Search for the cell housing the specified text and yield its (X, Y) center coordinate. 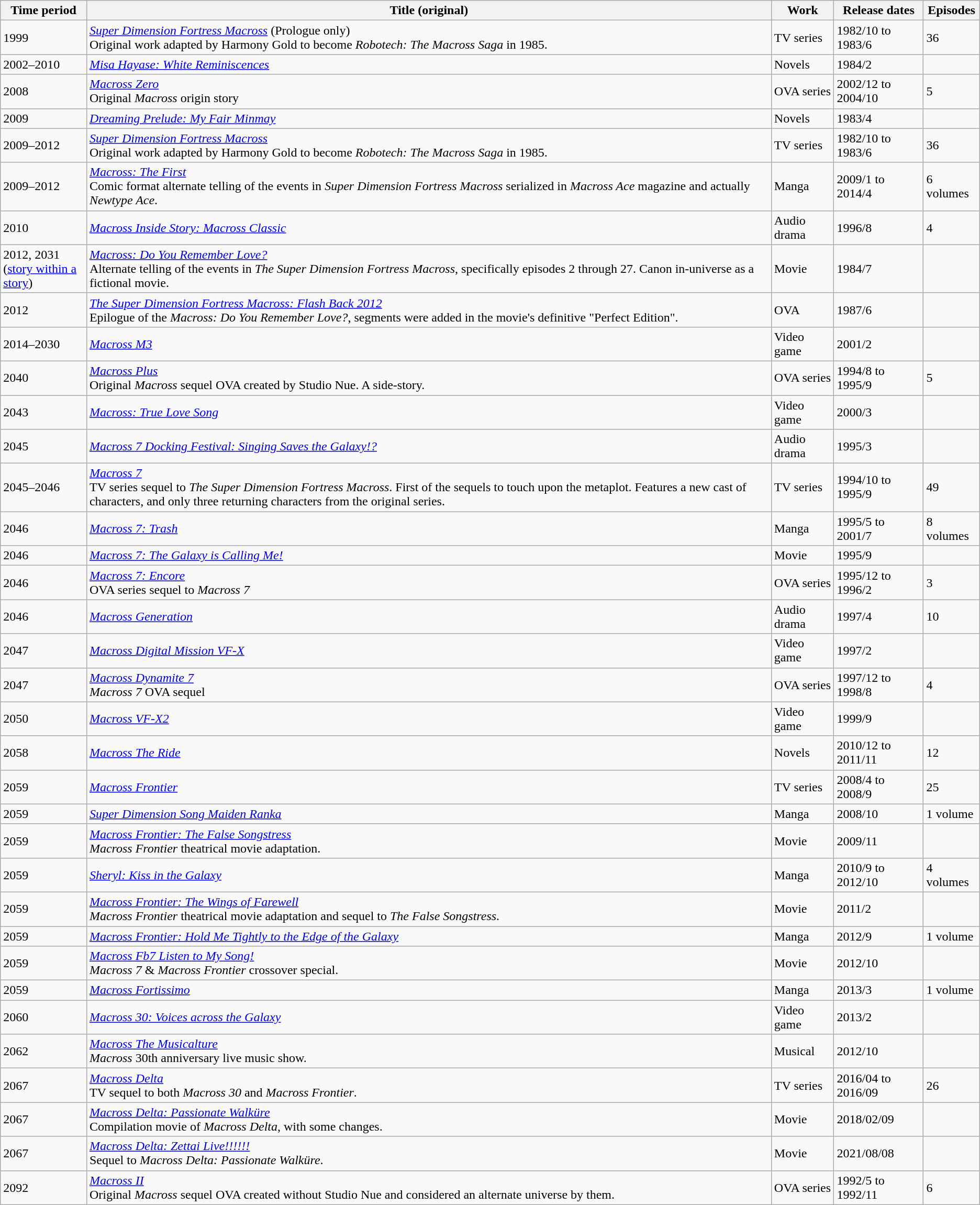
26 (952, 1085)
1997/12 to 1998/8 (878, 685)
1995/9 (878, 556)
Macross 7: EncoreOVA series sequel to Macross 7 (429, 582)
Macross 7: The Galaxy is Calling Me! (429, 556)
Dreaming Prelude: My Fair Minmay (429, 118)
1984/7 (878, 269)
2008/4 to 2008/9 (878, 787)
1994/10 to 1995/9 (878, 488)
1992/5 to 1992/11 (878, 1188)
OVA (803, 310)
1999 (44, 38)
Time period (44, 10)
2092 (44, 1188)
2018/02/09 (878, 1120)
4 volumes (952, 875)
6 volumes (952, 186)
2050 (44, 718)
2012, 2031(story within a story) (44, 269)
2009/1 to 2014/4 (878, 186)
Super Dimension Fortress Macross (Prologue only)Original work adapted by Harmony Gold to become Robotech: The Macross Saga in 1985. (429, 38)
2002/12 to 2004/10 (878, 91)
Macross Digital Mission VF-X (429, 650)
Macross Inside Story: Macross Classic (429, 227)
2008 (44, 91)
Episodes (952, 10)
Macross VF-X2 (429, 718)
Macross Delta: Zettai Live!!!!!!Sequel to Macross Delta: Passionate Walküre. (429, 1153)
2021/08/08 (878, 1153)
25 (952, 787)
2012 (44, 310)
2013/2 (878, 1017)
1987/6 (878, 310)
Macross M3 (429, 344)
1983/4 (878, 118)
Musical (803, 1052)
2060 (44, 1017)
Super Dimension Song Maiden Ranka (429, 814)
2010 (44, 227)
2010/9 to 2012/10 (878, 875)
Macross Delta: Passionate WalküreCompilation movie of Macross Delta, with some changes. (429, 1120)
2009 (44, 118)
Macross Frontier: The False SongstressMacross Frontier theatrical movie adaptation. (429, 841)
Title (original) (429, 10)
1996/8 (878, 227)
2013/3 (878, 990)
1995/12 to 1996/2 (878, 582)
1997/4 (878, 617)
2014–2030 (44, 344)
Macross The MusicaltureMacross 30th anniversary live music show. (429, 1052)
49 (952, 488)
1997/2 (878, 650)
Macross The Ride (429, 753)
Macross Fb7 Listen to My Song!Macross 7 & Macross Frontier crossover special. (429, 964)
Macross Generation (429, 617)
Macross Frontier (429, 787)
Macross Dynamite 7Macross 7 OVA sequel (429, 685)
2011/2 (878, 909)
3 (952, 582)
2043 (44, 412)
Macross 7: Trash (429, 529)
Macross IIOriginal Macross sequel OVA created without Studio Nue and considered an alternate universe by them. (429, 1188)
Sheryl: Kiss in the Galaxy (429, 875)
2045 (44, 446)
2045–2046 (44, 488)
1984/2 (878, 64)
6 (952, 1188)
Macross 7 Docking Festival: Singing Saves the Galaxy!? (429, 446)
2062 (44, 1052)
1995/5 to 2001/7 (878, 529)
Macross Frontier: Hold Me Tightly to the Edge of the Galaxy (429, 936)
2008/10 (878, 814)
2000/3 (878, 412)
8 volumes (952, 529)
2058 (44, 753)
1995/3 (878, 446)
2016/04 to 2016/09 (878, 1085)
2010/12 to 2011/11 (878, 753)
10 (952, 617)
2009/11 (878, 841)
Macross Frontier: The Wings of FarewellMacross Frontier theatrical movie adaptation and sequel to The False Songstress. (429, 909)
2040 (44, 378)
Misa Hayase: White Reminiscences (429, 64)
Macross DeltaTV sequel to both Macross 30 and Macross Frontier. (429, 1085)
Macross PlusOriginal Macross sequel OVA created by Studio Nue. A side-story. (429, 378)
Macross 30: Voices across the Galaxy (429, 1017)
2002–2010 (44, 64)
1999/9 (878, 718)
2001/2 (878, 344)
Macross Fortissimo (429, 990)
Macross ZeroOriginal Macross origin story (429, 91)
Super Dimension Fortress MacrossOriginal work adapted by Harmony Gold to become Robotech: The Macross Saga in 1985. (429, 146)
12 (952, 753)
1994/8 to 1995/9 (878, 378)
2012/9 (878, 936)
Macross: True Love Song (429, 412)
Release dates (878, 10)
Work (803, 10)
